Identify which cell holds the provided text, then report its (X, Y) central coordinate. 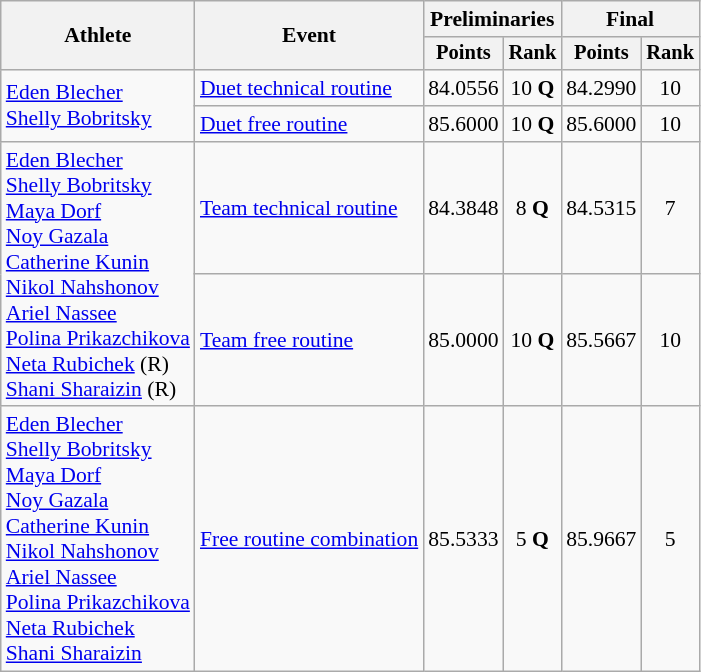
5 (670, 540)
84.5315 (601, 208)
Team free routine (309, 340)
7 (670, 208)
Free routine combination (309, 540)
Duet technical routine (309, 88)
Eden BlecherShelly BobritskyMaya DorfNoy GazalaCatherine KuninNikol NahshonovAriel NasseePolina PrikazchikovaNeta RubichekShani Sharaizin (98, 540)
85.0000 (463, 340)
Eden BlecherShelly BobritskyMaya DorfNoy GazalaCatherine KuninNikol NahshonovAriel NasseePolina PrikazchikovaNeta Rubichek (R)Shani Sharaizin (R) (98, 274)
Team technical routine (309, 208)
Preliminaries (492, 19)
85.9667 (601, 540)
5 Q (533, 540)
85.5333 (463, 540)
Duet free routine (309, 124)
84.3848 (463, 208)
84.0556 (463, 88)
Eden BlecherShelly Bobritsky (98, 106)
84.2990 (601, 88)
85.5667 (601, 340)
Final (630, 19)
Event (309, 36)
Athlete (98, 36)
8 Q (533, 208)
